Extract the (x, y) coordinate from the center of the cell holding the provided text.  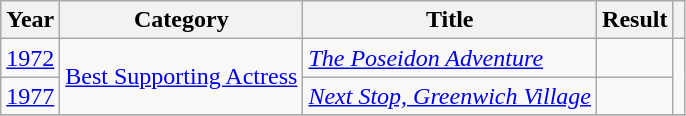
The Poseidon Adventure (450, 58)
Title (450, 20)
Category (182, 20)
Result (635, 20)
1972 (30, 58)
1977 (30, 96)
Next Stop, Greenwich Village (450, 96)
Best Supporting Actress (182, 77)
Year (30, 20)
